Locate the cell with the specified text and output its [X, Y] center coordinate. 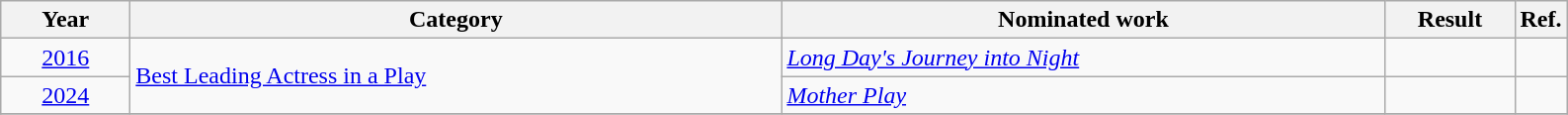
Best Leading Actress in a Play [456, 76]
Long Day's Journey into Night [1083, 57]
Year [65, 20]
Nominated work [1083, 20]
2016 [65, 57]
Result [1450, 20]
Mother Play [1083, 95]
Ref. [1541, 20]
2024 [65, 95]
Category [456, 20]
